Pinpoint the cell where the given text exists, returning its [X, Y] midpoint coordinate. 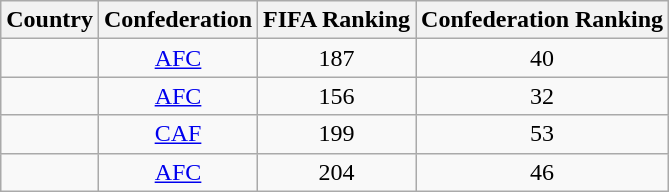
Confederation Ranking [542, 20]
Confederation [178, 20]
FIFA Ranking [337, 20]
204 [337, 172]
199 [337, 134]
53 [542, 134]
156 [337, 96]
40 [542, 58]
Country [50, 20]
46 [542, 172]
187 [337, 58]
32 [542, 96]
CAF [178, 134]
